Return [X, Y] of the center of cell containing provided text 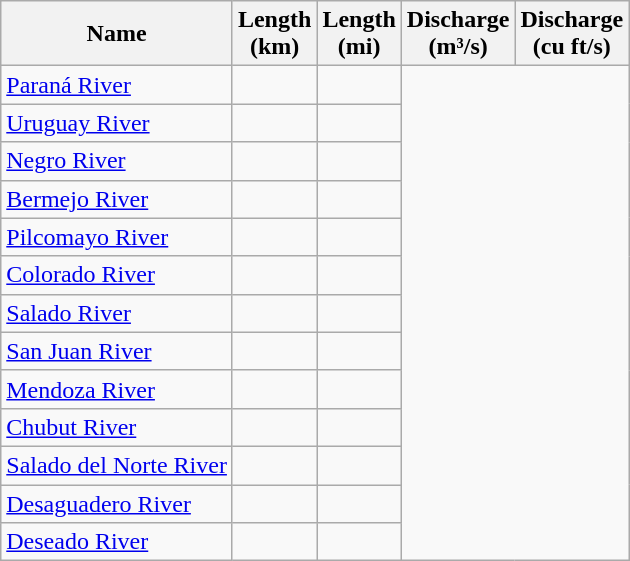
Pilcomayo River [117, 237]
Name [117, 34]
Length(mi) [359, 34]
Uruguay River [117, 123]
Length(km) [274, 34]
Discharge(cu ft/s) [572, 34]
Negro River [117, 161]
Bermejo River [117, 199]
Colorado River [117, 275]
Paraná River [117, 85]
Desaguadero River [117, 503]
Salado del Norte River [117, 465]
Deseado River [117, 542]
Mendoza River [117, 389]
Discharge(m³/s) [458, 34]
Salado River [117, 313]
Chubut River [117, 427]
San Juan River [117, 351]
